Return [x, y] of the center of cell containing provided text 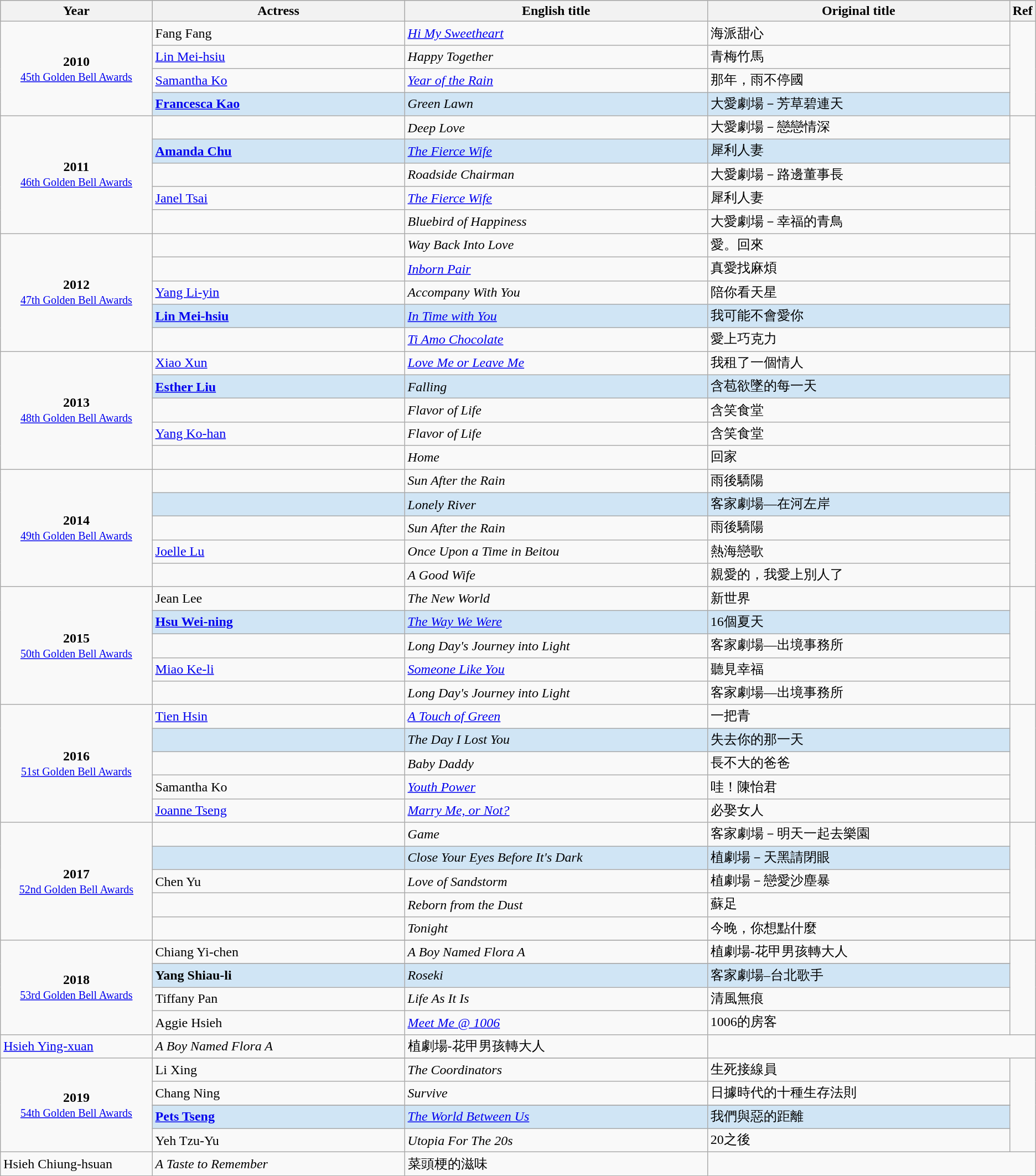
Inborn Pair [556, 269]
Year [76, 11]
Hsu Wei-ning [278, 622]
植劇場－戀愛沙塵暴 [858, 881]
Xiao Xun [278, 363]
Joelle Lu [278, 551]
蘇足 [858, 905]
Miao Ke-li [278, 670]
The Way We Were [556, 622]
Francesca Kao [278, 104]
青梅竹馬 [858, 56]
Janel Tsai [278, 198]
Aggie Hsieh [278, 1023]
Home [556, 457]
長不大的爸爸 [858, 764]
Li Xing [278, 1070]
清風無痕 [858, 999]
2013 48th Golden Bell Awards [76, 411]
熱海戀歌 [858, 551]
Jean Lee [278, 599]
A Taste to Remember [278, 1164]
Joanne Tseng [278, 810]
Bluebird of Happiness [556, 221]
Original title [858, 11]
我租了一個情人 [858, 363]
Happy Together [556, 56]
我們與惡的距離 [858, 1117]
A Good Wife [556, 576]
那年，雨不停國 [858, 81]
Tiffany Pan [278, 999]
Love Me or Leave Me [556, 363]
Hsieh Chiung-hsuan [76, 1164]
Roadside Chairman [556, 175]
Lonely River [556, 505]
Youth Power [556, 787]
一把青 [858, 716]
Life As It Is [556, 999]
16個夏天 [858, 622]
Actress [278, 11]
Esther Liu [278, 386]
含苞欲墜的每一天 [858, 386]
必娶女人 [858, 810]
Falling [556, 386]
大愛劇場－芳草碧連天 [858, 104]
2017 52nd Golden Bell Awards [76, 881]
The Day I Lost You [556, 740]
Roseki [556, 975]
2010 45th Golden Bell Awards [76, 69]
Pets Tseng [278, 1117]
In Time with You [556, 317]
The Coordinators [556, 1070]
今晚，你想點什麼 [858, 929]
A Touch of Green [556, 716]
Close Your Eyes Before It's Dark [556, 858]
Yang Ko-han [278, 434]
2014 49th Golden Bell Awards [76, 528]
Yang Li-yin [278, 292]
日據時代的十種生存法則 [858, 1094]
Chen Yu [278, 881]
生死接線員 [858, 1070]
Love of Sandstorm [556, 881]
Way Back Into Love [556, 246]
Baby Daddy [556, 764]
Green Lawn [556, 104]
菜頭梗的滋味 [556, 1164]
回家 [858, 457]
2015 50th Golden Bell Awards [76, 645]
Yang Shiau-li [278, 975]
2016 51st Golden Bell Awards [76, 764]
大愛劇場－路邊董事長 [858, 175]
Reborn from the Dust [556, 905]
聽見幸福 [858, 670]
Game [556, 835]
大愛劇場－戀戀情深 [858, 127]
Survive [556, 1094]
新世界 [858, 599]
Someone Like You [556, 670]
真愛找麻煩 [858, 269]
客家劇場—在河左岸 [858, 505]
哇！陳怡君 [858, 787]
親愛的，我愛上別人了 [858, 576]
Fang Fang [278, 33]
植劇場－天黑請閉眼 [858, 858]
Hi My Sweetheart [556, 33]
Tonight [556, 929]
2018 53rd Golden Bell Awards [76, 987]
我可能不會愛你 [858, 317]
Amanda Chu [278, 152]
2012 47th Golden Bell Awards [76, 292]
Yeh Tzu-Yu [278, 1140]
1006的房客 [858, 1023]
愛。回來 [858, 246]
失去你的那一天 [858, 740]
陪你看天星 [858, 292]
客家劇場–台北歌手 [858, 975]
The World Between Us [556, 1117]
Meet Me @ 1006 [556, 1023]
Once Upon a Time in Beitou [556, 551]
Accompany With You [556, 292]
Tien Hsin [278, 716]
English title [556, 11]
2011 46th Golden Bell Awards [76, 175]
Year of the Rain [556, 81]
Chiang Yi-chen [278, 952]
愛上巧克力 [858, 340]
2019 54th Golden Bell Awards [76, 1105]
Ref [1023, 11]
The New World [556, 599]
海派甜心 [858, 33]
Hsieh Ying-xuan [76, 1046]
大愛劇場－幸福的青鳥 [858, 221]
Marry Me, or Not? [556, 810]
20之後 [858, 1140]
客家劇場－明天一起去樂園 [858, 835]
Ti Amo Chocolate [556, 340]
Utopia For The 20s [556, 1140]
Chang Ning [278, 1094]
Deep Love [556, 127]
